Search for the cell housing the specified text and yield its (X, Y) center coordinate. 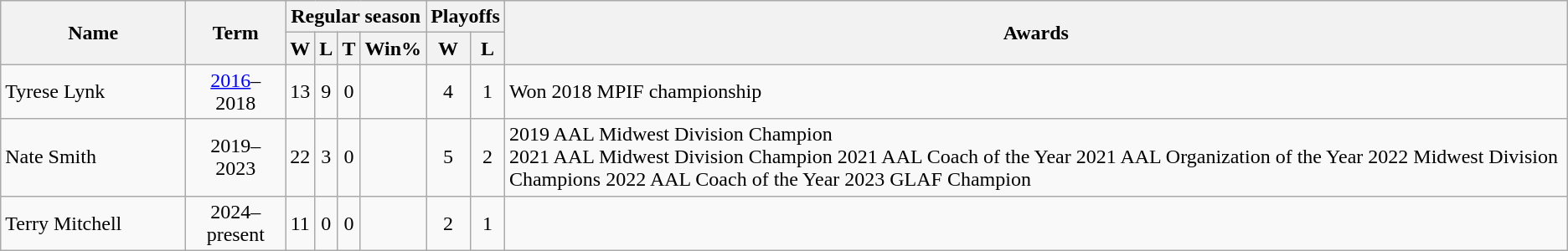
5 (449, 157)
Awards (1035, 33)
11 (300, 223)
4 (449, 92)
2019–2023 (236, 157)
Tyrese Lynk (94, 92)
22 (300, 157)
Term (236, 33)
Name (94, 33)
2016–2018 (236, 92)
3 (327, 157)
T (348, 49)
13 (300, 92)
9 (327, 92)
Nate Smith (94, 157)
Terry Mitchell (94, 223)
Win% (394, 49)
Regular season (356, 17)
Playoffs (466, 17)
2024–present (236, 223)
Won 2018 MPIF championship (1035, 92)
